Provide the [x, y] coordinate of the cell's center where the given text is located.  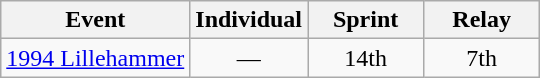
Individual [249, 20]
7th [482, 58]
14th [366, 58]
Sprint [366, 20]
Relay [482, 20]
1994 Lillehammer [96, 58]
Event [96, 20]
— [249, 58]
